Output the (x, y) coordinate of the center of the cell containing the given text.  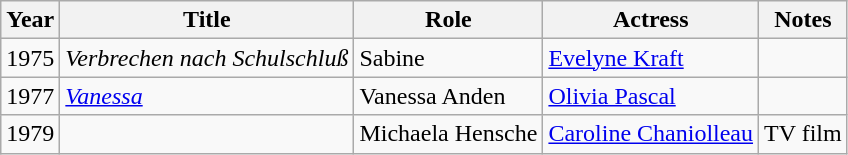
Notes (804, 20)
1977 (30, 96)
Michaela Hensche (448, 134)
Olivia Pascal (651, 96)
Caroline Chaniolleau (651, 134)
Role (448, 20)
Title (207, 20)
1979 (30, 134)
1975 (30, 58)
TV film (804, 134)
Actress (651, 20)
Vanessa Anden (448, 96)
Verbrechen nach Schulschluß (207, 58)
Vanessa (207, 96)
Evelyne Kraft (651, 58)
Year (30, 20)
Sabine (448, 58)
